Output the (X, Y) coordinate of the center of the cell containing the given text.  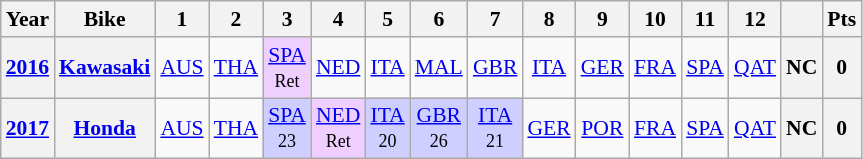
SPA23 (287, 128)
Bike (104, 19)
Kawasaki (104, 68)
2017 (28, 128)
6 (439, 19)
POR (602, 128)
2 (236, 19)
GBR (496, 68)
ITA21 (496, 128)
3 (287, 19)
SPARet (287, 68)
12 (755, 19)
4 (338, 19)
ITA20 (387, 128)
Pts (842, 19)
9 (602, 19)
MAL (439, 68)
8 (548, 19)
NEDRet (338, 128)
2016 (28, 68)
7 (496, 19)
1 (182, 19)
NED (338, 68)
GBR26 (439, 128)
11 (705, 19)
5 (387, 19)
Honda (104, 128)
10 (655, 19)
Year (28, 19)
